Return the [X, Y] coordinate for the center point of the cell that contains the specified text.  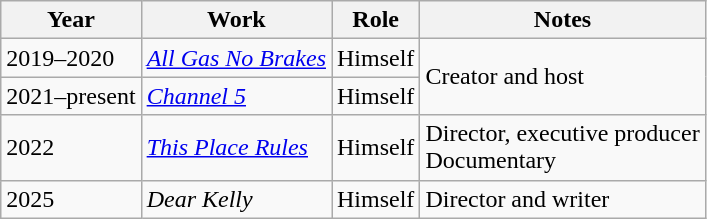
All Gas No Brakes [236, 58]
Year [71, 20]
This Place Rules [236, 148]
2019–2020 [71, 58]
Creator and host [562, 77]
2022 [71, 148]
Channel 5 [236, 96]
Director and writer [562, 199]
2025 [71, 199]
2021–present [71, 96]
Role [376, 20]
Notes [562, 20]
Director, executive producerDocumentary [562, 148]
Work [236, 20]
Dear Kelly [236, 199]
